From the cell containing the given text, extract its center point as (x, y) coordinate. 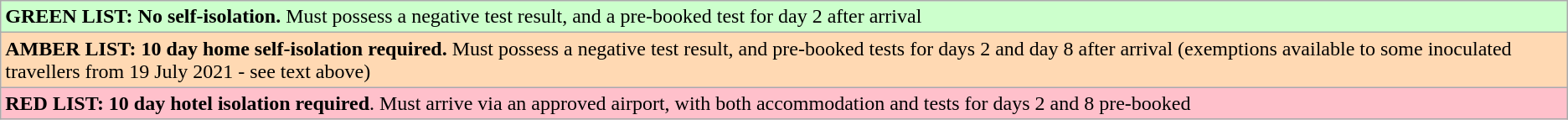
RED LIST: 10 day hotel isolation required. Must arrive via an approved airport, with both accommodation and tests for days 2 and 8 pre-booked (784, 103)
GREEN LIST: No self-isolation. Must possess a negative test result, and a pre-booked test for day 2 after arrival (784, 17)
